Output the (X, Y) coordinate of the center of the cell containing the given text.  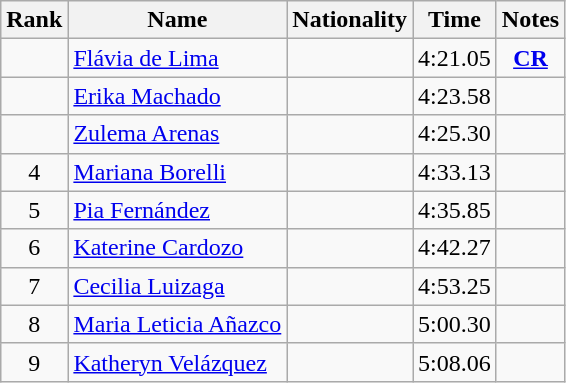
Katheryn Velázquez (178, 362)
CR (530, 58)
4:21.05 (455, 58)
5:00.30 (455, 324)
Katerine Cardozo (178, 248)
Time (455, 20)
Maria Leticia Añazco (178, 324)
Nationality (350, 20)
Notes (530, 20)
5 (34, 210)
Mariana Borelli (178, 172)
Zulema Arenas (178, 134)
4:25.30 (455, 134)
Rank (34, 20)
4:35.85 (455, 210)
Cecilia Luizaga (178, 286)
4:53.25 (455, 286)
Name (178, 20)
4 (34, 172)
5:08.06 (455, 362)
Flávia de Lima (178, 58)
Pia Fernández (178, 210)
4:42.27 (455, 248)
4:33.13 (455, 172)
7 (34, 286)
6 (34, 248)
9 (34, 362)
4:23.58 (455, 96)
8 (34, 324)
Erika Machado (178, 96)
